Detect which cell encompasses the target text, then output its [X, Y] center coordinate. 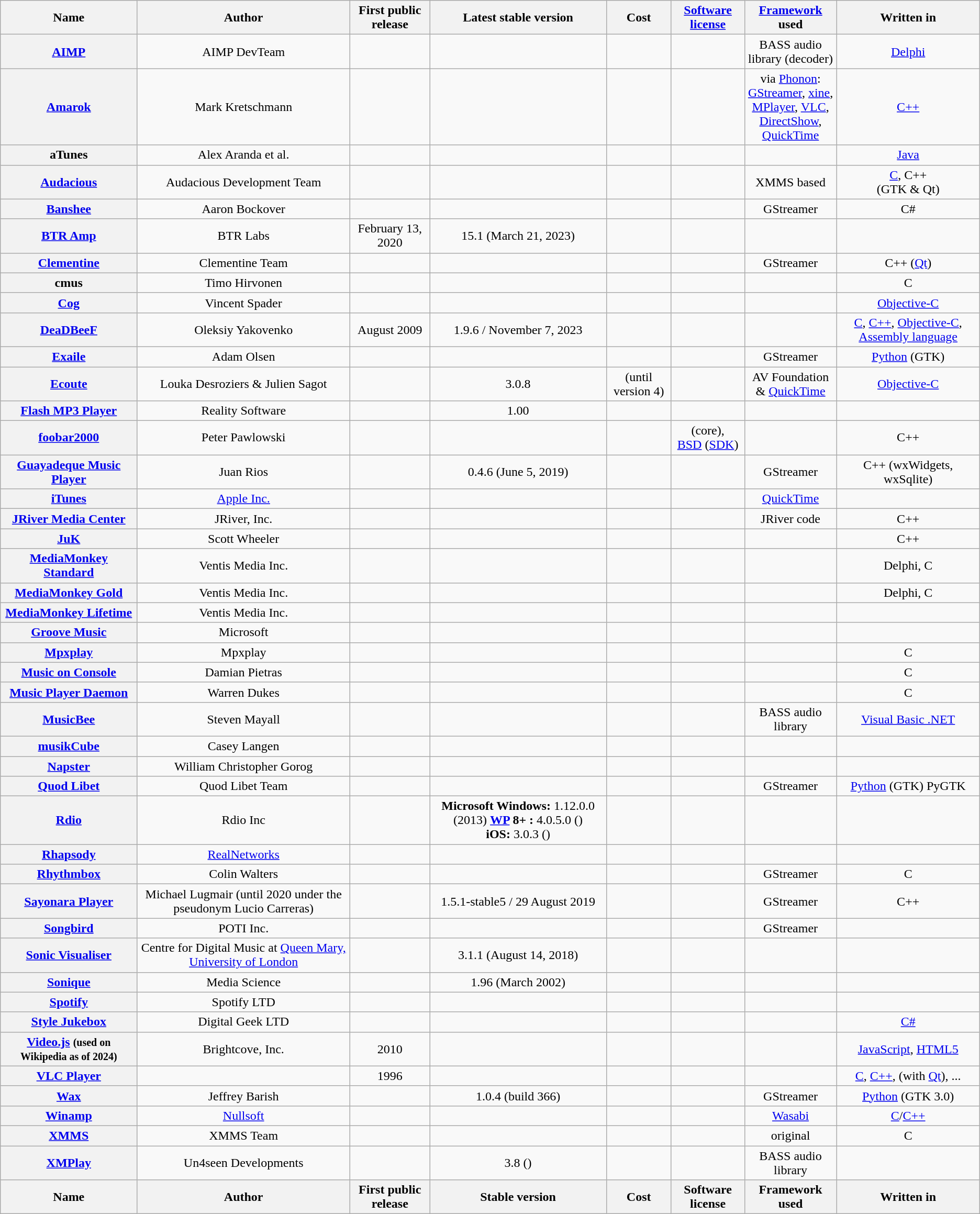
Media Science [244, 982]
Stable version [518, 1197]
Video.js (used on Wikipedia as of 2024) [69, 1049]
C, C++, (with Qt), ... [908, 1076]
RealNetworks [244, 854]
William Christopher Gorog [244, 766]
Timo Hirvonen [244, 283]
1.0.4 (build 366) [518, 1096]
1.96 (March 2002) [518, 982]
Rhythmbox [69, 874]
1.00 [518, 411]
Groove Music [69, 632]
Wax [69, 1096]
Clementine Team [244, 263]
Un4seen Developments [244, 1162]
Nullsoft [244, 1116]
1996 [391, 1076]
Digital Geek LTD [244, 1022]
Python (GTK) [908, 357]
MediaMonkey Standard [69, 565]
1.5.1-stable5 / 29 August 2019 [518, 901]
XMMS [69, 1135]
Visual Basic .NET [908, 719]
Exaile [69, 357]
Music Player Daemon [69, 692]
cmus [69, 283]
Jeffrey Barish [244, 1096]
DeaDBeeF [69, 330]
Songbird [69, 928]
Ecoute [69, 383]
(core),BSD (SDK) [708, 438]
Apple Inc. [244, 499]
BTR Labs [244, 236]
aTunes [69, 155]
Spotify LTD [244, 1002]
Latest stable version [518, 18]
C++ (wxWidgets, wxSqlite) [908, 472]
Warren Dukes [244, 692]
Delphi [908, 51]
Michael Lugmair (until 2020 under the pseudonym Lucio Carreras) [244, 901]
QuickTime [790, 499]
MusicBee [69, 719]
C, C++(GTK & Qt) [908, 182]
iTunes [69, 499]
C++ (Qt) [908, 263]
JRiver Media Center [69, 519]
JRiver, Inc. [244, 519]
3.1.1 (August 14, 2018) [518, 955]
Rdio Inc [244, 820]
musikCube [69, 746]
Sayonara Player [69, 901]
Juan Rios [244, 472]
Peter Pawlowski [244, 438]
Python (GTK 3.0) [908, 1096]
Quod Libet Team [244, 786]
(until version 4) [639, 383]
BASS audio library (decoder) [790, 51]
Rhapsody [69, 854]
Microsoft Windows: 1.12.0.0 (2013) WP 8+ : 4.0.5.0 ()iOS: 3.0.3 () [518, 820]
JuK [69, 539]
Rdio [69, 820]
Spotify [69, 1002]
Adam Olsen [244, 357]
via Phonon: GStreamer, xine, MPlayer, VLC, DirectShow, QuickTime [790, 107]
Mark Kretschmann [244, 107]
Flash MP3 Player [69, 411]
Casey Langen [244, 746]
AIMP DevTeam [244, 51]
BTR Amp [69, 236]
Oleksiy Yakovenko [244, 330]
August 2009 [391, 330]
MediaMonkey Lifetime [69, 612]
Centre for Digital Music at Queen Mary, University of London [244, 955]
MediaMonkey Gold [69, 593]
XMMS Team [244, 1135]
XMPlay [69, 1162]
Style Jukebox [69, 1022]
3.8 () [518, 1162]
Damian Pietras [244, 672]
Java [908, 155]
Colin Walters [244, 874]
Python (GTK) PyGTK [908, 786]
Quod Libet [69, 786]
Louka Desroziers & Julien Sagot [244, 383]
2010 [391, 1049]
Sonic Visualiser [69, 955]
C/C++ [908, 1116]
15.1 (March 21, 2023) [518, 236]
Guayadeque Music Player [69, 472]
3.0.8 [518, 383]
February 13, 2020 [391, 236]
Aaron Bockover [244, 209]
Clementine [69, 263]
JRiver code [790, 519]
AV Foundation & QuickTime [790, 383]
1.9.6 / November 7, 2023 [518, 330]
Microsoft [244, 632]
Steven Mayall [244, 719]
Banshee [69, 209]
foobar2000 [69, 438]
AIMP [69, 51]
Music on Console [69, 672]
0.4.6 (June 5, 2019) [518, 472]
Audacious [69, 182]
POTI Inc. [244, 928]
original [790, 1135]
C, C++, Objective-C, Assembly language [908, 330]
Scott Wheeler [244, 539]
Napster [69, 766]
JavaScript, HTML5 [908, 1049]
Cog [69, 303]
Brightcove, Inc. [244, 1049]
Amarok [69, 107]
Winamp [69, 1116]
XMMS based [790, 182]
VLC Player [69, 1076]
Reality Software [244, 411]
Wasabi [790, 1116]
Alex Aranda et al. [244, 155]
Audacious Development Team [244, 182]
Vincent Spader [244, 303]
Sonique [69, 982]
